Output the (x, y) coordinate of the center of the cell containing the given text.  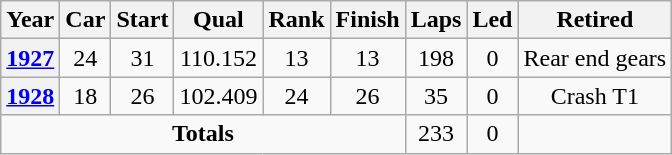
Year (30, 20)
233 (436, 134)
35 (436, 96)
Finish (368, 20)
Laps (436, 20)
Start (142, 20)
Rear end gears (595, 58)
Rank (296, 20)
Crash T1 (595, 96)
Car (86, 20)
18 (86, 96)
1927 (30, 58)
Qual (218, 20)
31 (142, 58)
198 (436, 58)
Retired (595, 20)
Totals (203, 134)
Led (492, 20)
1928 (30, 96)
102.409 (218, 96)
110.152 (218, 58)
